Determine the [X, Y] coordinate at the center of the cell enclosing the given text.  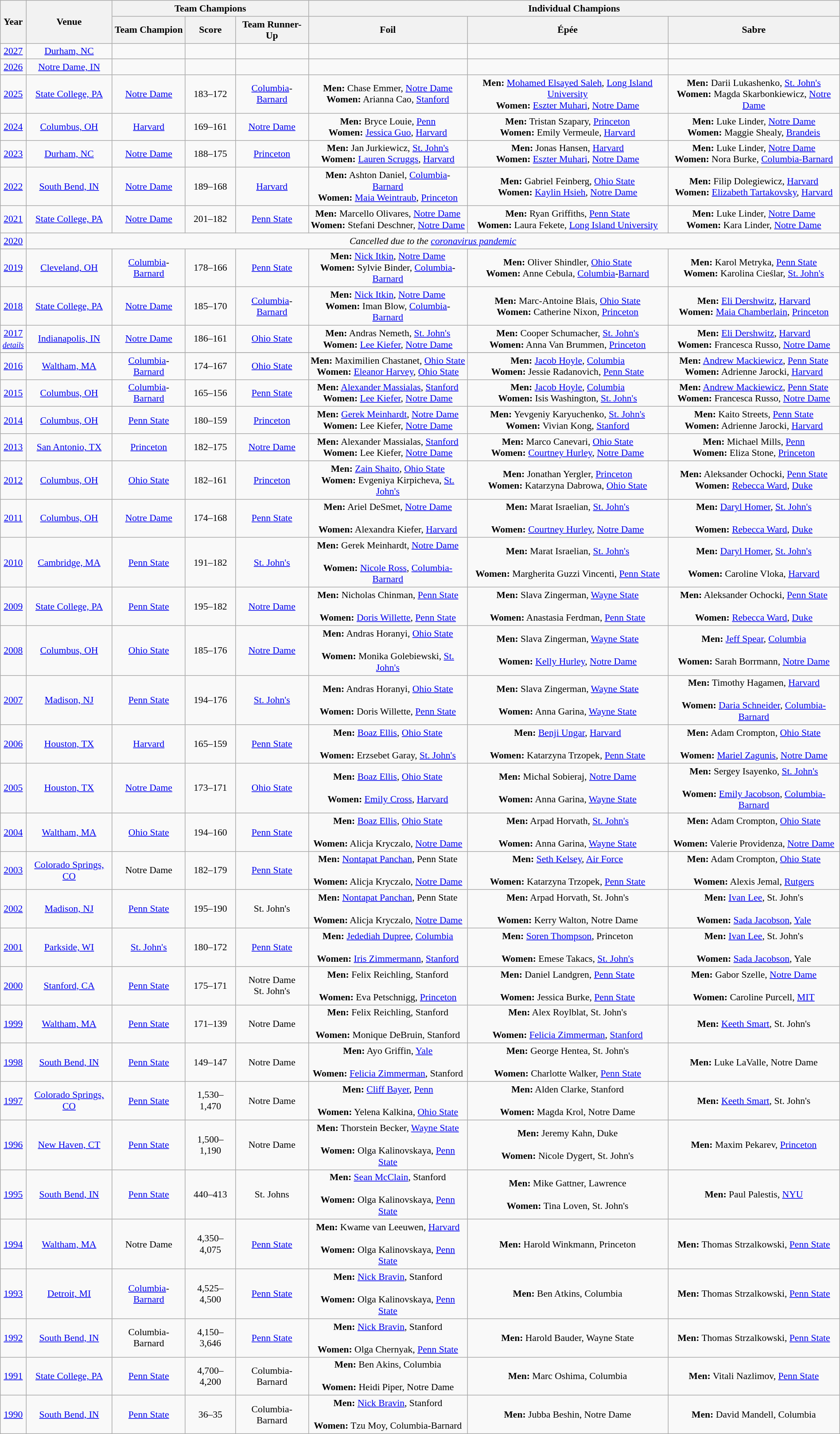
185–170 [210, 307]
Indianapolis, IN [69, 339]
4,350–4,075 [210, 1244]
Men: Eli Dershwitz, Harvard Women: Francesca Russo, Notre Dame [754, 339]
Men: Nick Itkin, Notre Dame Women: Iman Blow, Columbia-Barnard [388, 307]
Parkside, WI [69, 947]
Men: Gerek Meinhardt, Notre DameWomen: Nicole Ross, Columbia-Barnard [388, 563]
2017details [13, 339]
1990 [13, 1415]
169–161 [210, 127]
Men: Jubba Beshin, Notre Dame [568, 1415]
2020 [13, 241]
1996 [13, 1145]
165–156 [210, 393]
Men: Luke LaValle, Notre Dame [754, 1062]
Men: Kaito Streets, Penn State Women: Adrienne Jarocki, Harvard [754, 420]
Men: Ryan Griffiths, Penn State Women: Laura Fekete, Long Island University [568, 220]
Men: David Mandell, Columbia [754, 1415]
Men: Adam Crompton, Ohio StateWomen: Valerie Providenza, Notre Dame [754, 832]
Men: Thorstein Becker, Wayne StateWomen: Olga Kalinovskaya, Penn State [388, 1145]
194–176 [210, 700]
2009 [13, 607]
Men: Marat Israelian, St. John'sWomen: Margherita Guzzi Vincenti, Penn State [568, 563]
2016 [13, 366]
182–175 [210, 447]
Men: Gabriel Feinberg, Ohio State Women: Kaylin Hsieh, Notre Dame [568, 187]
St. Johns [272, 1194]
Men: Luke Linder, Notre Dame Women: Nora Burke, Columbia-Barnard [754, 154]
Men: Jacob Hoyle, Columbia Women: Isis Washington, St. John's [568, 393]
185–176 [210, 650]
2002 [13, 909]
Men: Harold Winkmann, Princeton [568, 1244]
Venue [69, 22]
Men: Adam Crompton, Ohio StateWomen: Alexis Jemal, Rutgers [754, 871]
Men: Ben Atkins, Columbia [568, 1294]
Men: Paul Palestis, NYU [754, 1194]
Men: Oliver Shindler, Ohio State Women: Anne Cebula, Columbia-Barnard [568, 268]
182–179 [210, 871]
189–168 [210, 187]
Men: Ben Akins, ColumbiaWomen: Heidi Piper, Notre Dame [388, 1376]
Men: Marc Oshima, Columbia [568, 1376]
Men: Boaz Ellis, Ohio StateWomen: Emily Cross, Harvard [388, 788]
Notre DameSt. John's [272, 986]
Men: Maximilien Chastanet, Ohio State Women: Eleanor Harvey, Ohio State [388, 366]
2015 [13, 393]
191–182 [210, 563]
4,525–4,500 [210, 1294]
Men: Vitali Nazlimov, Penn State [754, 1376]
2001 [13, 947]
Men: Darii Lukashenko, St. John's Women: Magda Skarbonkiewicz, Notre Dame [754, 94]
Men: Michal Sobieraj, Notre DameWomen: Anna Garina, Wayne State [568, 788]
171–139 [210, 1024]
195–182 [210, 607]
Men: Eli Dershwitz, Harvard Women: Maia Chamberlain, Princeton [754, 307]
165–159 [210, 744]
2027 [13, 51]
Men: Mohamed Elsayed Saleh, Long Island University Women: Eszter Muhari, Notre Dame [568, 94]
Men: Soren Thompson, PrincetonWomen: Emese Takacs, St. John's [568, 947]
1999 [13, 1024]
Men: Slava Zingerman, Wayne StateWomen: Anastasia Ferdman, Penn State [568, 607]
New Haven, CT [69, 1145]
Men: Andras Horanyi, Ohio StateWomen: Doris Willette, Penn State [388, 700]
4,700–4,200 [210, 1376]
Men: Jonathan Yergler, Princeton Women: Katarzyna Dabrowa, Ohio State [568, 480]
149–147 [210, 1062]
Men: Filip Dolegiewicz, Harvard Women: Elizabeth Tartakovsky, Harvard [754, 187]
Men: Benji Ungar, HarvardWomen: Katarzyna Trzopek, Penn State [568, 744]
Men: Cliff Bayer, PennWomen: Yelena Kalkina, Ohio State [388, 1101]
178–166 [210, 268]
Men: Bryce Louie, Penn Women: Jessica Guo, Harvard [388, 127]
Épée [568, 30]
2014 [13, 420]
180–159 [210, 420]
2008 [13, 650]
Men: Chase Emmer, Notre Dame Women: Arianna Cao, Stanford [388, 94]
2025 [13, 94]
Men: Sergey Isayenko, St. John'sWomen: Emily Jacobson, Columbia-Barnard [754, 788]
Men: George Hentea, St. John'sWomen: Charlotte Walker, Penn State [568, 1062]
Men: Adam Crompton, Ohio StateWomen: Mariel Zagunis, Notre Dame [754, 744]
Men: Felix Reichling, StanfordWomen: Eva Petschnigg, Princeton [388, 986]
Men: Nick Bravin, StanfordWomen: Tzu Moy, Columbia-Barnard [388, 1415]
Cleveland, OH [69, 268]
Cambridge, MA [69, 563]
Team Runner-Up [272, 30]
Men: Andrew Mackiewicz, Penn State Women: Francesca Russo, Notre Dame [754, 393]
2011 [13, 518]
Men: Andras Horanyi, Ohio StateWomen: Monika Golebiewski, St. John's [388, 650]
4,150–3,646 [210, 1338]
1,500–1,190 [210, 1145]
Men: Marco Canevari, Ohio State Women: Courtney Hurley, Notre Dame [568, 447]
Men: Nick Bravin, StanfordWomen: Olga Chernyak, Penn State [388, 1338]
Detroit, MI [69, 1294]
Men: Michael Mills, Penn Women: Eliza Stone, Princeton [754, 447]
Men: Boaz Ellis, Ohio StateWomen: Alicja Kryczalo, Notre Dame [388, 832]
Cancelled due to the coronavirus pandemic [433, 241]
San Antonio, TX [69, 447]
1991 [13, 1376]
2006 [13, 744]
Men: Jedediah Dupree, ColumbiaWomen: Iris Zimmermann, Stanford [388, 947]
Men: Jacob Hoyle, Columbia Women: Jessie Radanovich, Penn State [568, 366]
1993 [13, 1294]
Men: Boaz Ellis, Ohio StateWomen: Erzsebet Garay, St. John's [388, 744]
Men: Daryl Homer, St. John'sWomen: Caroline Vloka, Harvard [754, 563]
Men: Nick Itkin, Notre Dame Women: Sylvie Binder, Columbia-Barnard [388, 268]
2010 [13, 563]
2026 [13, 67]
Men: Jeremy Kahn, DukeWomen: Nicole Dygert, St. John's [568, 1145]
Men: Marcello Olivares, Notre Dame Women: Stefani Deschner, Notre Dame [388, 220]
2019 [13, 268]
2004 [13, 832]
Men: Ashton Daniel, Columbia-Barnard Women: Maia Weintraub, Princeton [388, 187]
Men: Jeff Spear, ColumbiaWomen: Sarah Borrmann, Notre Dame [754, 650]
36–35 [210, 1415]
Men: Slava Zingerman, Wayne StateWomen: Kelly Hurley, Notre Dame [568, 650]
Men: Gabor Szelle, Notre DameWomen: Caroline Purcell, MIT [754, 986]
Men: Harold Bauder, Wayne State [568, 1338]
2005 [13, 788]
Men: Jan Jurkiewicz, St. John's Women: Lauren Scruggs, Harvard [388, 154]
Men: Arpad Horvath, St. John'sWomen: Kerry Walton, Notre Dame [568, 909]
173–171 [210, 788]
Men: Alex Roylblat, St. John'sWomen: Felicia Zimmerman, Stanford [568, 1024]
Men: Felix Reichling, StanfordWomen: Monique DeBruin, Stanford [388, 1024]
Team Champions [210, 8]
1992 [13, 1338]
2021 [13, 220]
Men: Timothy Hagamen, HarvardWomen: Daria Schneider, Columbia-Barnard [754, 700]
1995 [13, 1194]
180–172 [210, 947]
Men: Andras Nemeth, St. John's Women: Lee Kiefer, Notre Dame [388, 339]
Men: Maxim Pekarev, Princeton [754, 1145]
2024 [13, 127]
2022 [13, 187]
Men: Alden Clarke, StanfordWomen: Magda Krol, Notre Dame [568, 1101]
Men: Marc-Antoine Blais, Ohio State Women: Catherine Nixon, Princeton [568, 307]
Sabre [754, 30]
186–161 [210, 339]
440–413 [210, 1194]
Men: Daniel Landgren, Penn StateWomen: Jessica Burke, Penn State [568, 986]
Men: Daryl Homer, St. John'sWomen: Rebecca Ward, Duke [754, 518]
201–182 [210, 220]
Stanford, CA [69, 986]
182–161 [210, 480]
2007 [13, 700]
Men: Luke Linder, Notre Dame Women: Kara Linder, Notre Dame [754, 220]
195–190 [210, 909]
Year [13, 22]
Men: Kwame van Leeuwen, HarvardWomen: Olga Kalinovskaya, Penn State [388, 1244]
Men: Mike Gattner, LawrenceWomen: Tina Loven, St. John's [568, 1194]
Men: Tristan Szapary, Princeton Women: Emily Vermeule, Harvard [568, 127]
Men: Arpad Horvath, St. John'sWomen: Anna Garina, Wayne State [568, 832]
Team Champion [149, 30]
Men: Sean McClain, StanfordWomen: Olga Kalinovskaya, Penn State [388, 1194]
2012 [13, 480]
Men: Jonas Hansen, Harvard Women: Eszter Muhari, Notre Dame [568, 154]
Men: Seth Kelsey, Air ForceWomen: Katarzyna Trzopek, Penn State [568, 871]
2023 [13, 154]
2000 [13, 986]
Men: Luke Linder, Notre Dame Women: Maggie Shealy, Brandeis [754, 127]
1994 [13, 1244]
Men: Nick Bravin, StanfordWomen: Olga Kalinovskaya, Penn State [388, 1294]
1997 [13, 1101]
Men: Gerek Meinhardt, Notre Dame Women: Lee Kiefer, Notre Dame [388, 420]
Men: Andrew Mackiewicz, Penn State Women: Adrienne Jarocki, Harvard [754, 366]
2013 [13, 447]
Men: Zain Shaito, Ohio State Women: Evgeniya Kirpicheva, St. John's [388, 480]
Foil [388, 30]
Men: Nicholas Chinman, Penn StateWomen: Doris Willette, Penn State [388, 607]
Individual Champions [574, 8]
Men: Karol Metryka, Penn State Women: Karolina Cieślar, St. John's [754, 268]
1998 [13, 1062]
Men: Yevgeniy Karyuchenko, St. John's Women: Vivian Kong, Stanford [568, 420]
Men: Marat Israelian, St. John'sWomen: Courtney Hurley, Notre Dame [568, 518]
Men: Ariel DeSmet, Notre DameWomen: Alexandra Kiefer, Harvard [388, 518]
188–175 [210, 154]
Score [210, 30]
183–172 [210, 94]
194–160 [210, 832]
Men: Ayo Griffin, YaleWomen: Felicia Zimmerman, Stanford [388, 1062]
2003 [13, 871]
Notre Dame, IN [69, 67]
1,530–1,470 [210, 1101]
Men: Slava Zingerman, Wayne StateWomen: Anna Garina, Wayne State [568, 700]
Men: Cooper Schumacher, St. John's Women: Anna Van Brummen, Princeton [568, 339]
174–168 [210, 518]
175–171 [210, 986]
2018 [13, 307]
174–167 [210, 366]
